Detect which cell encompasses the target text, then output its [x, y] center coordinate. 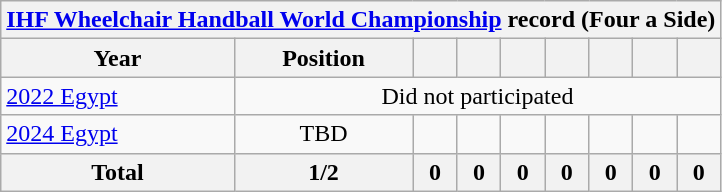
IHF Wheelchair Handball World Championship record (Four a Side) [361, 20]
Did not participated [478, 96]
2024 Egypt [118, 134]
Year [118, 58]
Total [118, 172]
Position [324, 58]
1/2 [324, 172]
2022 Egypt [118, 96]
TBD [324, 134]
